Return [x, y] of the center of cell containing provided text 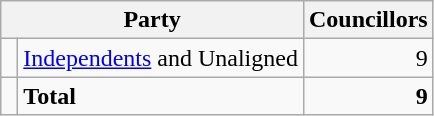
Independents and Unaligned [161, 58]
Party [152, 20]
Councillors [368, 20]
Total [161, 96]
